Detect which cell encompasses the target text, then output its [x, y] center coordinate. 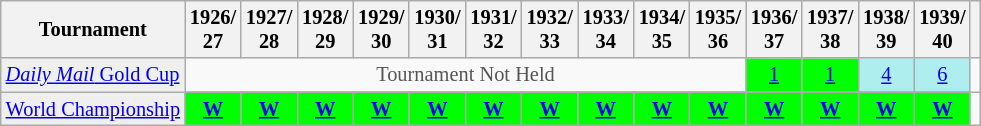
1936/37 [774, 29]
1930/31 [437, 29]
1937/38 [830, 29]
Tournament [93, 29]
1938/39 [886, 29]
1928/29 [325, 29]
1932/33 [550, 29]
4 [886, 75]
1931/32 [493, 29]
Tournament Not Held [466, 75]
1939/40 [942, 29]
1934/35 [662, 29]
1935/36 [718, 29]
1929/30 [381, 29]
World Championship [93, 109]
1933/34 [606, 29]
Daily Mail Gold Cup [93, 75]
1926/27 [213, 29]
6 [942, 75]
1927/28 [269, 29]
